Pinpoint the cell where the given text exists, returning its [x, y] midpoint coordinate. 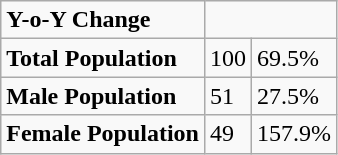
Total Population [103, 58]
Female Population [103, 134]
Male Population [103, 96]
69.5% [294, 58]
51 [228, 96]
49 [228, 134]
Y-o-Y Change [103, 20]
157.9% [294, 134]
27.5% [294, 96]
100 [228, 58]
